Detect which cell encompasses the target text, then output its [X, Y] center coordinate. 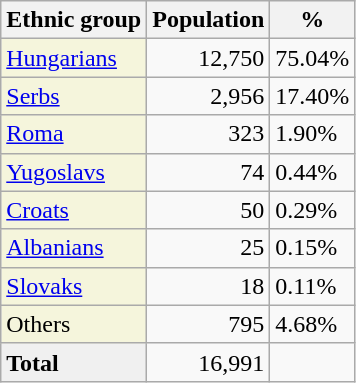
Total [74, 362]
16,991 [208, 362]
74 [208, 172]
75.04% [312, 58]
323 [208, 134]
1.90% [312, 134]
0.29% [312, 210]
Roma [74, 134]
12,750 [208, 58]
Yugoslavs [74, 172]
2,956 [208, 96]
Albanians [74, 248]
Hungarians [74, 58]
Ethnic group [74, 20]
% [312, 20]
0.11% [312, 286]
50 [208, 210]
0.15% [312, 248]
18 [208, 286]
0.44% [312, 172]
25 [208, 248]
17.40% [312, 96]
795 [208, 324]
Croats [74, 210]
Serbs [74, 96]
Slovaks [74, 286]
Population [208, 20]
Others [74, 324]
4.68% [312, 324]
